Determine the [X, Y] coordinate at the center of the cell enclosing the given text.  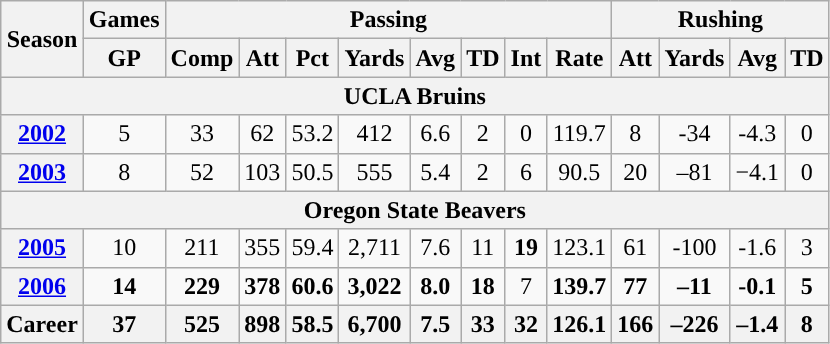
77 [636, 286]
525 [202, 324]
412 [374, 134]
–226 [694, 324]
59.4 [312, 248]
60.6 [312, 286]
62 [262, 134]
2005 [42, 248]
53.2 [312, 134]
14 [124, 286]
3,022 [374, 286]
Pct [312, 58]
-0.1 [758, 286]
103 [262, 172]
119.7 [580, 134]
6 [526, 172]
3 [807, 248]
139.7 [580, 286]
5.4 [436, 172]
–1.4 [758, 324]
2003 [42, 172]
Comp [202, 58]
123.1 [580, 248]
20 [636, 172]
-100 [694, 248]
211 [202, 248]
61 [636, 248]
11 [483, 248]
-1.6 [758, 248]
10 [124, 248]
355 [262, 248]
32 [526, 324]
50.5 [312, 172]
Oregon State Beavers [415, 210]
7 [526, 286]
Career [42, 324]
6,700 [374, 324]
2,711 [374, 248]
58.5 [312, 324]
8.0 [436, 286]
52 [202, 172]
-34 [694, 134]
555 [374, 172]
6.6 [436, 134]
Rushing [720, 20]
898 [262, 324]
–11 [694, 286]
37 [124, 324]
126.1 [580, 324]
19 [526, 248]
2006 [42, 286]
–81 [694, 172]
-4.3 [758, 134]
18 [483, 286]
378 [262, 286]
229 [202, 286]
UCLA Bruins [415, 96]
7.5 [436, 324]
90.5 [580, 172]
Rate [580, 58]
Games [124, 20]
Int [526, 58]
GP [124, 58]
Passing [388, 20]
7.6 [436, 248]
2002 [42, 134]
166 [636, 324]
Season [42, 39]
−4.1 [758, 172]
